From the cell containing the given text, extract its center point as [X, Y] coordinate. 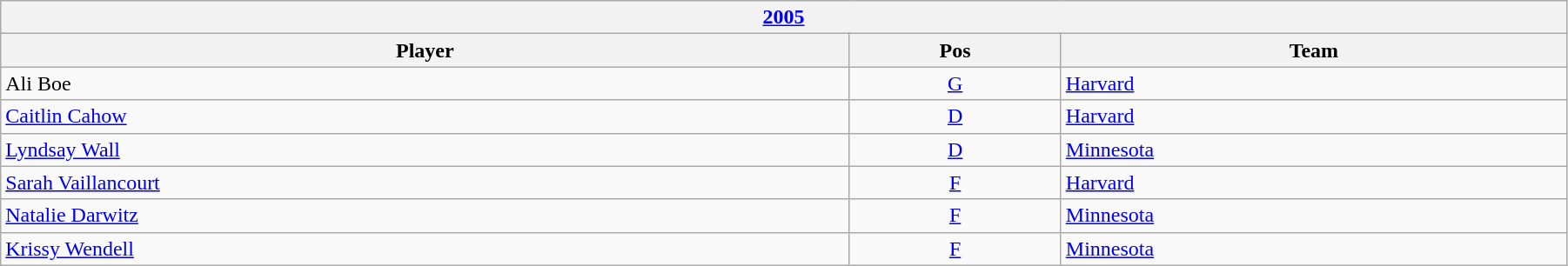
Pos [955, 50]
2005 [784, 17]
Lyndsay Wall [425, 150]
Player [425, 50]
Natalie Darwitz [425, 216]
Team [1314, 50]
Sarah Vaillancourt [425, 183]
G [955, 83]
Ali Boe [425, 83]
Krissy Wendell [425, 249]
Caitlin Cahow [425, 116]
